Return (X, Y) of the center of cell containing provided text 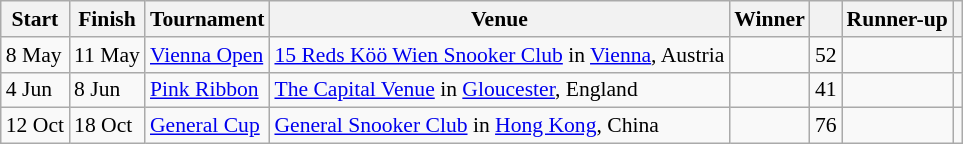
12 Oct (35, 126)
11 May (107, 55)
Finish (107, 19)
Start (35, 19)
18 Oct (107, 126)
Venue (499, 19)
15 Reds Köö Wien Snooker Club in Vienna, Austria (499, 55)
Runner-up (898, 19)
52 (826, 55)
76 (826, 126)
Winner (770, 19)
41 (826, 90)
Vienna Open (207, 55)
General Snooker Club in Hong Kong, China (499, 126)
Tournament (207, 19)
8 Jun (107, 90)
General Cup (207, 126)
Pink Ribbon (207, 90)
4 Jun (35, 90)
The Capital Venue in Gloucester, England (499, 90)
8 May (35, 55)
